Return (x, y) of the center of cell containing provided text 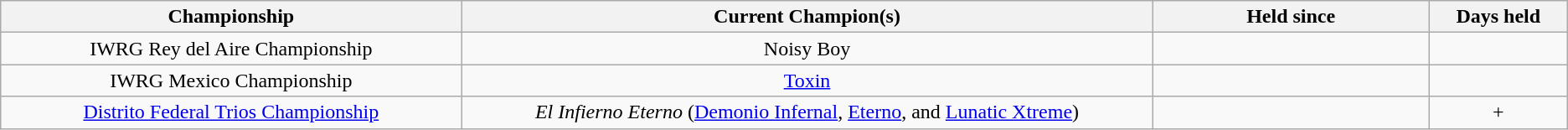
+ (1498, 112)
El Infierno Eterno (Demonio Infernal, Eterno, and Lunatic Xtreme) (807, 112)
Noisy Boy (807, 49)
Distrito Federal Trios Championship (231, 112)
Toxin (807, 81)
Championship (231, 17)
Days held (1498, 17)
IWRG Rey del Aire Championship (231, 49)
Held since (1291, 17)
IWRG Mexico Championship (231, 81)
Current Champion(s) (807, 17)
